Search for the cell housing the specified text and yield its (X, Y) center coordinate. 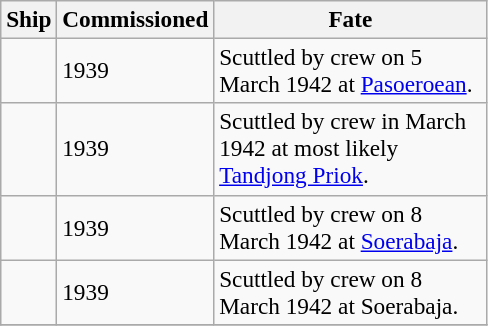
Fate (350, 19)
Scuttled by crew on 5 March 1942 at Pasoeroean. (350, 70)
Commissioned (136, 19)
Ship (29, 19)
Scuttled by crew in March 1942 at most likely Tandjong Priok. (350, 149)
